Determine the [x, y] coordinate at the center of the cell enclosing the given text.  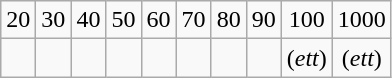
60 [158, 20]
30 [54, 20]
20 [18, 20]
40 [88, 20]
90 [264, 20]
80 [228, 20]
50 [124, 20]
70 [194, 20]
100 [306, 20]
1000 [362, 20]
